Identify which cell holds the provided text, then report its (X, Y) central coordinate. 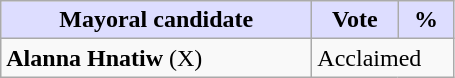
Alanna Hnatiw (X) (156, 58)
Mayoral candidate (156, 20)
% (426, 20)
Acclaimed (383, 58)
Vote (355, 20)
